Search for the cell housing the specified text and yield its [X, Y] center coordinate. 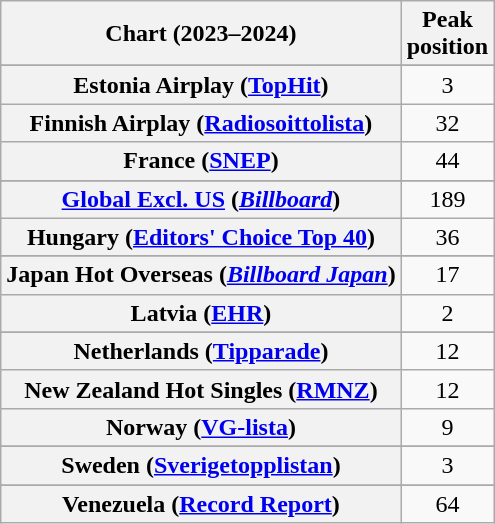
Global Excl. US (Billboard) [201, 199]
Chart (2023–2024) [201, 34]
Sweden (Sverigetopplistan) [201, 465]
Venezuela (Record Report) [201, 503]
Finnish Airplay (Radiosoittolista) [201, 123]
64 [447, 503]
2 [447, 313]
189 [447, 199]
44 [447, 161]
New Zealand Hot Singles (RMNZ) [201, 389]
Hungary (Editors' Choice Top 40) [201, 237]
32 [447, 123]
Norway (VG-lista) [201, 427]
9 [447, 427]
17 [447, 275]
France (SNEP) [201, 161]
Latvia (EHR) [201, 313]
Peakposition [447, 34]
36 [447, 237]
Japan Hot Overseas (Billboard Japan) [201, 275]
Estonia Airplay (TopHit) [201, 85]
Netherlands (Tipparade) [201, 351]
